Return the (x, y) coordinate for the center point of the cell that contains the specified text.  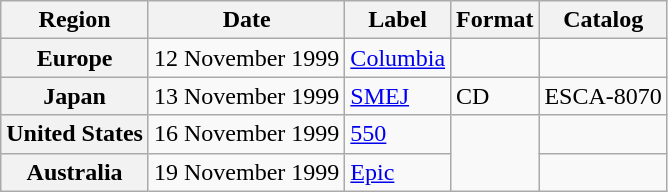
Region (75, 20)
13 November 1999 (246, 96)
Australia (75, 172)
SMEJ (398, 96)
Columbia (398, 58)
Label (398, 20)
Date (246, 20)
Europe (75, 58)
Catalog (603, 20)
Japan (75, 96)
CD (495, 96)
ESCA-8070 (603, 96)
19 November 1999 (246, 172)
United States (75, 134)
12 November 1999 (246, 58)
550 (398, 134)
Epic (398, 172)
16 November 1999 (246, 134)
Format (495, 20)
